Capture the cell that displays the provided text and extract its [X, Y] central coordinate. 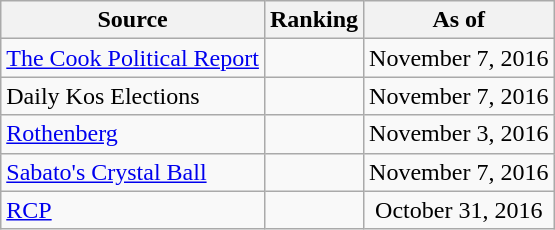
October 31, 2016 [459, 210]
Ranking [314, 20]
Daily Kos Elections [133, 96]
Source [133, 20]
Rothenberg [133, 134]
RCP [133, 210]
As of [459, 20]
The Cook Political Report [133, 58]
Sabato's Crystal Ball [133, 172]
November 3, 2016 [459, 134]
